Return the (x, y) coordinate for the center point of the cell that contains the specified text.  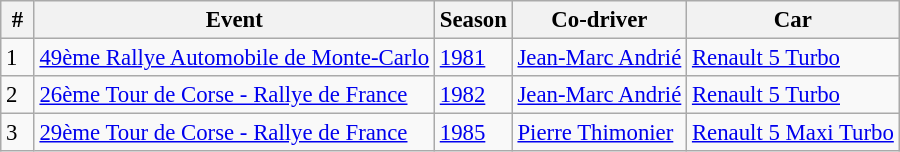
Co-driver (599, 20)
3 (18, 133)
1982 (473, 95)
Pierre Thimonier (599, 133)
Event (234, 20)
1 (18, 58)
Renault 5 Maxi Turbo (793, 133)
1981 (473, 58)
Season (473, 20)
49ème Rallye Automobile de Monte-Carlo (234, 58)
1985 (473, 133)
29ème Tour de Corse - Rallye de France (234, 133)
2 (18, 95)
26ème Tour de Corse - Rallye de France (234, 95)
Car (793, 20)
# (18, 20)
